Pinpoint the cell where the given text exists, returning its [X, Y] midpoint coordinate. 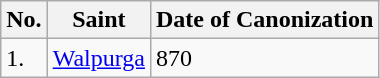
Walpurga [98, 58]
Date of Canonization [264, 20]
870 [264, 58]
No. [24, 20]
Saint [98, 20]
1. [24, 58]
